Return (X, Y) of the center of cell containing provided text 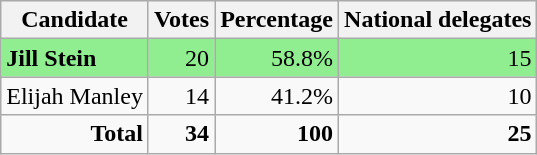
Elijah Manley (75, 96)
14 (181, 96)
Percentage (277, 20)
100 (277, 134)
25 (438, 134)
Votes (181, 20)
Total (75, 134)
15 (438, 58)
20 (181, 58)
Jill Stein (75, 58)
National delegates (438, 20)
Candidate (75, 20)
34 (181, 134)
41.2% (277, 96)
58.8% (277, 58)
10 (438, 96)
